Determine the (X, Y) coordinate at the center of the cell enclosing the given text.  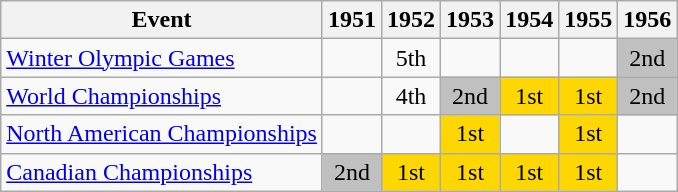
1956 (648, 20)
World Championships (162, 96)
1953 (470, 20)
North American Championships (162, 134)
Winter Olympic Games (162, 58)
1954 (530, 20)
1952 (412, 20)
1951 (352, 20)
5th (412, 58)
Canadian Championships (162, 172)
1955 (588, 20)
Event (162, 20)
4th (412, 96)
